Pinpoint the cell where the given text exists, returning its (x, y) midpoint coordinate. 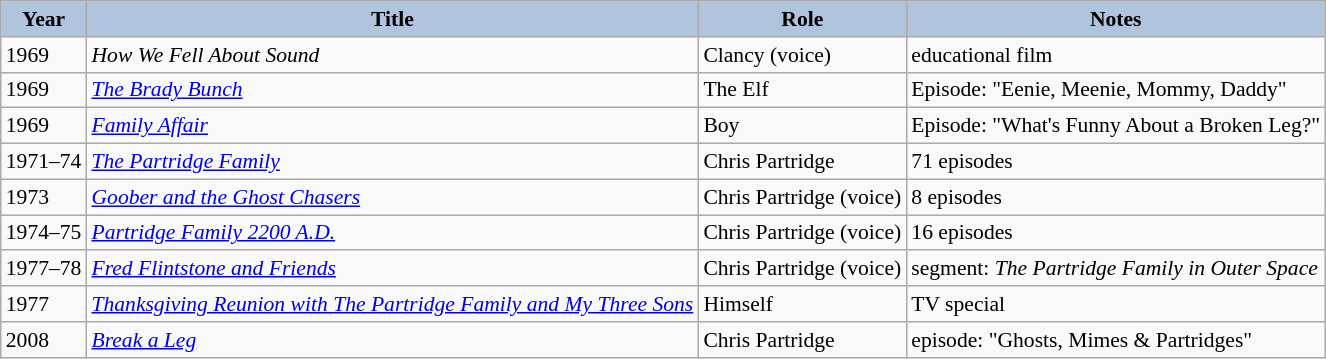
Break a Leg (392, 340)
8 episodes (1116, 197)
educational film (1116, 55)
TV special (1116, 304)
Goober and the Ghost Chasers (392, 197)
16 episodes (1116, 233)
Thanksgiving Reunion with The Partridge Family and My Three Sons (392, 304)
Notes (1116, 19)
Clancy (voice) (802, 55)
Boy (802, 126)
2008 (44, 340)
The Partridge Family (392, 162)
Role (802, 19)
1977–78 (44, 269)
How We Fell About Sound (392, 55)
Title (392, 19)
1973 (44, 197)
The Elf (802, 90)
segment: The Partridge Family in Outer Space (1116, 269)
Partridge Family 2200 A.D. (392, 233)
Himself (802, 304)
1971–74 (44, 162)
1977 (44, 304)
Year (44, 19)
Fred Flintstone and Friends (392, 269)
episode: "Ghosts, Mimes & Partridges" (1116, 340)
Episode: "Eenie, Meenie, Mommy, Daddy" (1116, 90)
71 episodes (1116, 162)
Family Affair (392, 126)
Episode: "What's Funny About a Broken Leg?" (1116, 126)
The Brady Bunch (392, 90)
1974–75 (44, 233)
